Locate the cell with the specified text and output its (x, y) center coordinate. 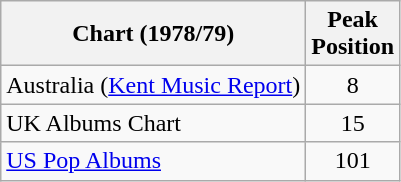
15 (353, 123)
US Pop Albums (154, 161)
101 (353, 161)
Australia (Kent Music Report) (154, 85)
Chart (1978/79) (154, 34)
Peak Position (353, 34)
UK Albums Chart (154, 123)
8 (353, 85)
